Find where the given text appears and provide that cell's center as (X, Y) coordinate. 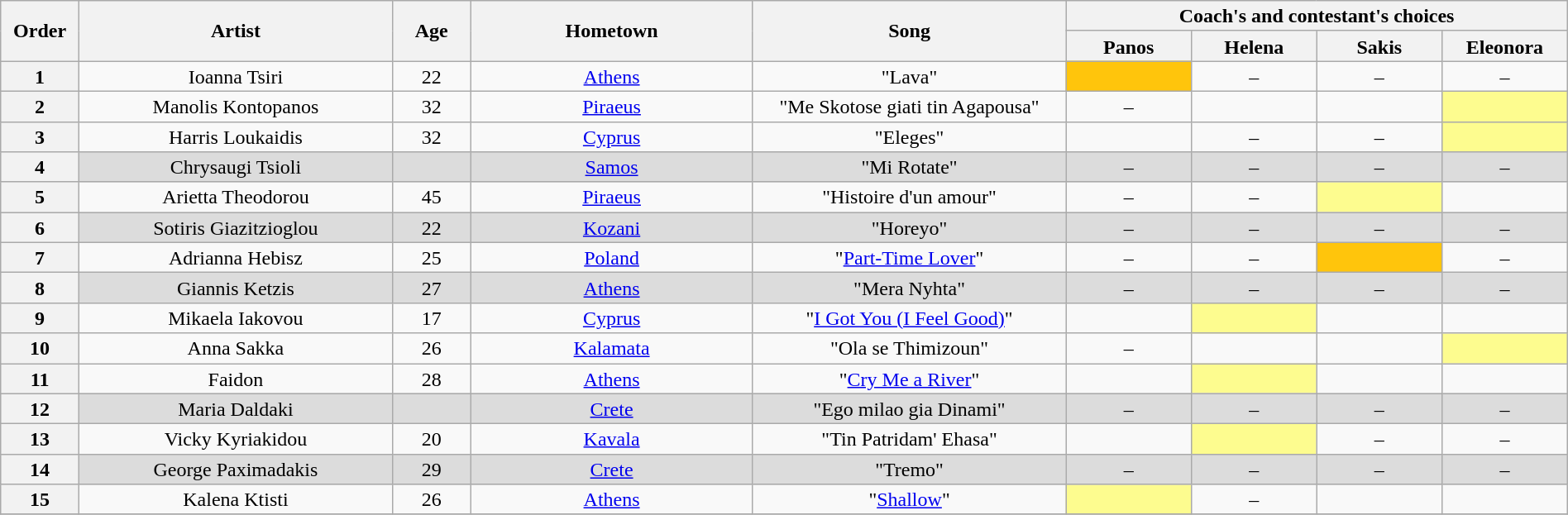
25 (432, 258)
Coach's and contestant's choices (1317, 17)
14 (40, 470)
Artist (235, 31)
Anna Sakka (235, 349)
6 (40, 228)
Harris Loukaidis (235, 137)
"Eleges" (910, 137)
Chrysaugi Tsioli (235, 167)
Vicky Kyriakidou (235, 440)
12 (40, 408)
Sotiris Giazitzioglou (235, 228)
Adrianna Hebisz (235, 258)
"Ego milao gia Dinami" (910, 408)
Hometown (612, 31)
Kavala (612, 440)
"Cry Me a River" (910, 379)
Manolis Kontopanos (235, 106)
Maria Daldaki (235, 408)
3 (40, 137)
George Paximadakis (235, 470)
Order (40, 31)
"Tin Patridam' Ehasa" (910, 440)
"Shallow" (910, 499)
28 (432, 379)
"Part-Time Lover" (910, 258)
Faidon (235, 379)
Samos (612, 167)
27 (432, 288)
10 (40, 349)
Kalamata (612, 349)
11 (40, 379)
Song (910, 31)
"Ola se Thimizoun" (910, 349)
"Mi Rotate" (910, 167)
2 (40, 106)
13 (40, 440)
45 (432, 197)
Poland (612, 258)
Kalena Ktisti (235, 499)
9 (40, 317)
"Histoire d'un amour" (910, 197)
29 (432, 470)
1 (40, 76)
Kozani (612, 228)
"Horeyo" (910, 228)
17 (432, 317)
"Me Skotose giati tin Agapousa" (910, 106)
7 (40, 258)
Arietta Theodorou (235, 197)
Age (432, 31)
Panos (1129, 46)
8 (40, 288)
15 (40, 499)
"I Got You (I Feel Good)" (910, 317)
Helena (1255, 46)
Eleonora (1505, 46)
Mikaela Iakovou (235, 317)
"Mera Nyhta" (910, 288)
Sakis (1379, 46)
Ioanna Tsiri (235, 76)
20 (432, 440)
Giannis Ketzis (235, 288)
"Tremo" (910, 470)
5 (40, 197)
4 (40, 167)
"Lava" (910, 76)
